Detect which cell encompasses the target text, then output its [x, y] center coordinate. 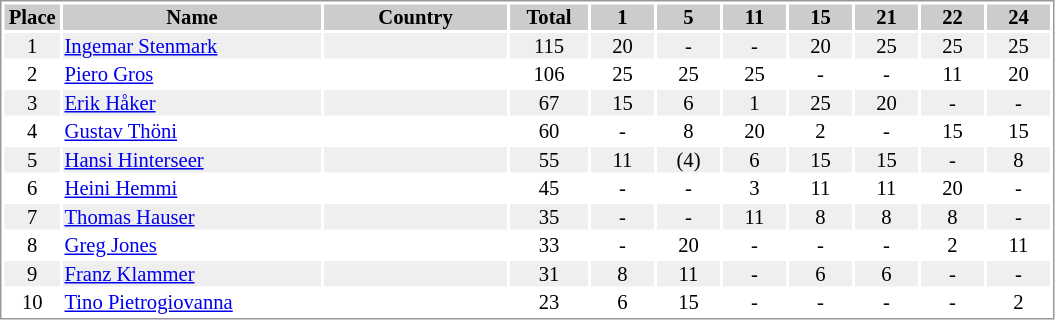
35 [549, 217]
45 [549, 189]
Name [192, 17]
7 [32, 217]
Country [416, 17]
Ingemar Stenmark [192, 46]
Erik Håker [192, 103]
33 [549, 245]
Franz Klammer [192, 274]
Piero Gros [192, 75]
24 [1018, 17]
4 [32, 131]
Hansi Hinterseer [192, 160]
115 [549, 46]
Greg Jones [192, 245]
55 [549, 160]
Place [32, 17]
(4) [688, 160]
31 [549, 274]
9 [32, 274]
22 [952, 17]
60 [549, 131]
10 [32, 303]
Heini Hemmi [192, 189]
67 [549, 103]
Tino Pietrogiovanna [192, 303]
Gustav Thöni [192, 131]
23 [549, 303]
106 [549, 75]
Total [549, 17]
21 [886, 17]
Thomas Hauser [192, 217]
